Identify which cell holds the provided text, then report its (X, Y) central coordinate. 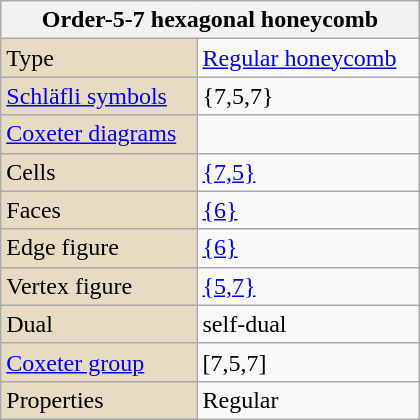
Coxeter group (99, 362)
Type (99, 58)
Coxeter diagrams (99, 134)
Cells (99, 172)
Regular (308, 400)
[7,5,7] (308, 362)
Faces (99, 210)
Properties (99, 400)
{7,5,7} (308, 96)
self-dual (308, 324)
Schläfli symbols (99, 96)
Order-5-7 hexagonal honeycomb (210, 20)
Dual (99, 324)
Regular honeycomb (308, 58)
Vertex figure (99, 286)
{7,5} (308, 172)
Edge figure (99, 248)
{5,7} (308, 286)
